Capture the cell that displays the provided text and extract its (X, Y) central coordinate. 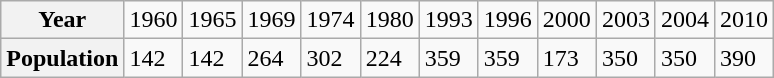
390 (744, 58)
2003 (626, 20)
2000 (566, 20)
1996 (508, 20)
2010 (744, 20)
224 (390, 58)
1974 (330, 20)
Year (62, 20)
Population (62, 58)
264 (272, 58)
302 (330, 58)
1980 (390, 20)
1960 (154, 20)
1969 (272, 20)
1965 (212, 20)
2004 (684, 20)
173 (566, 58)
1993 (448, 20)
